Return [x, y] of the center of cell containing provided text 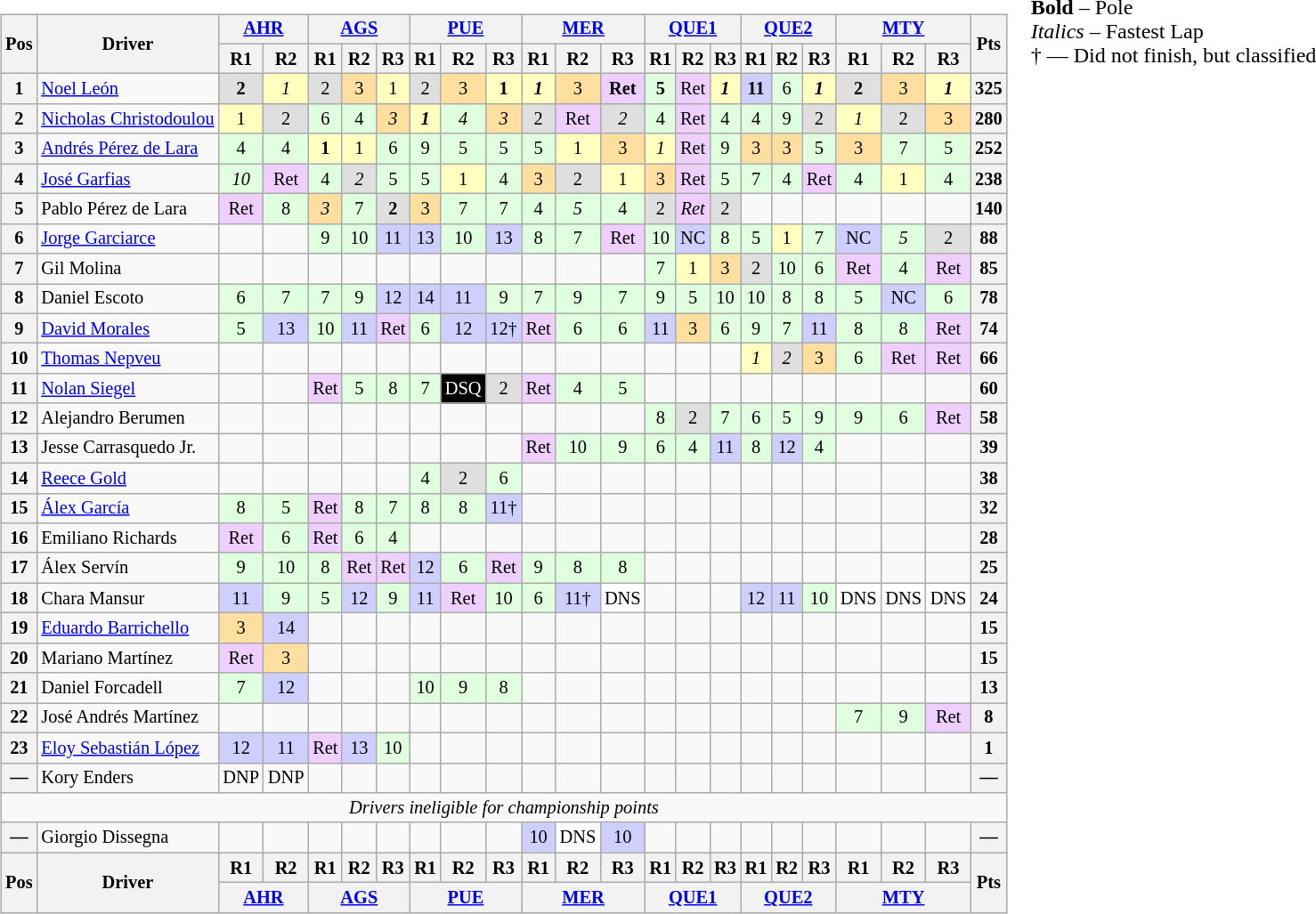
Mariano Martínez [127, 658]
Nicholas Christodoulou [127, 119]
238 [988, 179]
Daniel Escoto [127, 299]
18 [19, 598]
78 [988, 299]
Giorgio Dissegna [127, 837]
74 [988, 328]
19 [19, 628]
66 [988, 359]
Nolan Siegel [127, 389]
88 [988, 239]
Kory Enders [127, 778]
58 [988, 418]
23 [19, 748]
José Andrés Martínez [127, 718]
17 [19, 568]
Reece Gold [127, 478]
38 [988, 478]
25 [988, 568]
280 [988, 119]
252 [988, 149]
39 [988, 449]
Jesse Carrasquedo Jr. [127, 449]
20 [19, 658]
28 [988, 538]
Thomas Nepveu [127, 359]
12† [503, 328]
60 [988, 389]
Drivers ineligible for championship points [504, 808]
21 [19, 688]
16 [19, 538]
325 [988, 89]
85 [988, 269]
Andrés Pérez de Lara [127, 149]
Pablo Pérez de Lara [127, 209]
32 [988, 508]
Eloy Sebastián López [127, 748]
Gil Molina [127, 269]
DSQ [463, 389]
Chara Mansur [127, 598]
Álex García [127, 508]
Emiliano Richards [127, 538]
Eduardo Barrichello [127, 628]
Jorge Garciarce [127, 239]
Alejandro Berumen [127, 418]
David Morales [127, 328]
22 [19, 718]
Daniel Forcadell [127, 688]
Álex Servín [127, 568]
Noel León [127, 89]
140 [988, 209]
José Garfias [127, 179]
24 [988, 598]
